Return [x, y] of the center of cell containing provided text 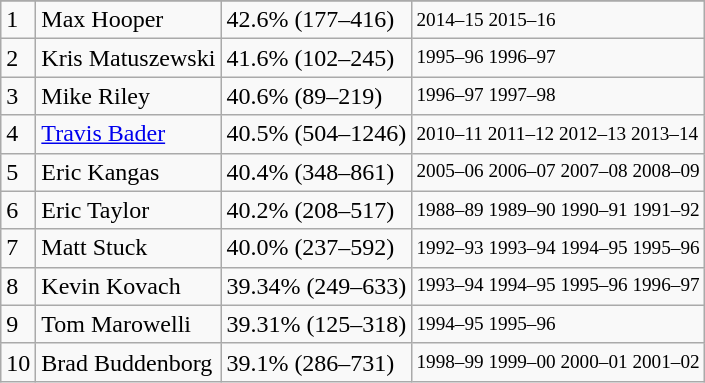
5 [18, 172]
40.6% (89–219) [316, 96]
Matt Stuck [128, 248]
39.1% (286–731) [316, 362]
39.31% (125–318) [316, 324]
Eric Kangas [128, 172]
1992–93 1993–94 1994–95 1995–96 [558, 248]
Brad Buddenborg [128, 362]
1998–99 1999–00 2000–01 2001–02 [558, 362]
8 [18, 286]
1988–89 1989–90 1990–91 1991–92 [558, 210]
1996–97 1997–98 [558, 96]
Mike Riley [128, 96]
Kris Matuszewski [128, 58]
10 [18, 362]
2005–06 2006–07 2007–08 2008–09 [558, 172]
1994–95 1995–96 [558, 324]
7 [18, 248]
Max Hooper [128, 20]
Tom Marowelli [128, 324]
1993–94 1994–95 1995–96 1996–97 [558, 286]
1 [18, 20]
2 [18, 58]
3 [18, 96]
42.6% (177–416) [316, 20]
1995–96 1996–97 [558, 58]
2014–15 2015–16 [558, 20]
2010–11 2011–12 2012–13 2013–14 [558, 134]
40.2% (208–517) [316, 210]
Eric Taylor [128, 210]
4 [18, 134]
41.6% (102–245) [316, 58]
40.4% (348–861) [316, 172]
6 [18, 210]
Kevin Kovach [128, 286]
Travis Bader [128, 134]
40.5% (504–1246) [316, 134]
9 [18, 324]
40.0% (237–592) [316, 248]
39.34% (249–633) [316, 286]
